Determine the [x, y] coordinate at the center of the cell enclosing the given text.  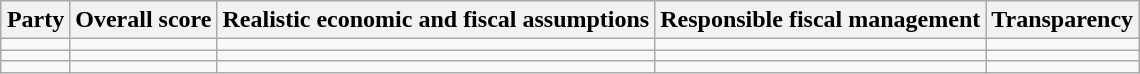
Realistic economic and fiscal assumptions [436, 20]
Transparency [1062, 20]
Party [35, 20]
Overall score [144, 20]
Responsible fiscal management [820, 20]
